Identify which cell holds the provided text, then report its [x, y] central coordinate. 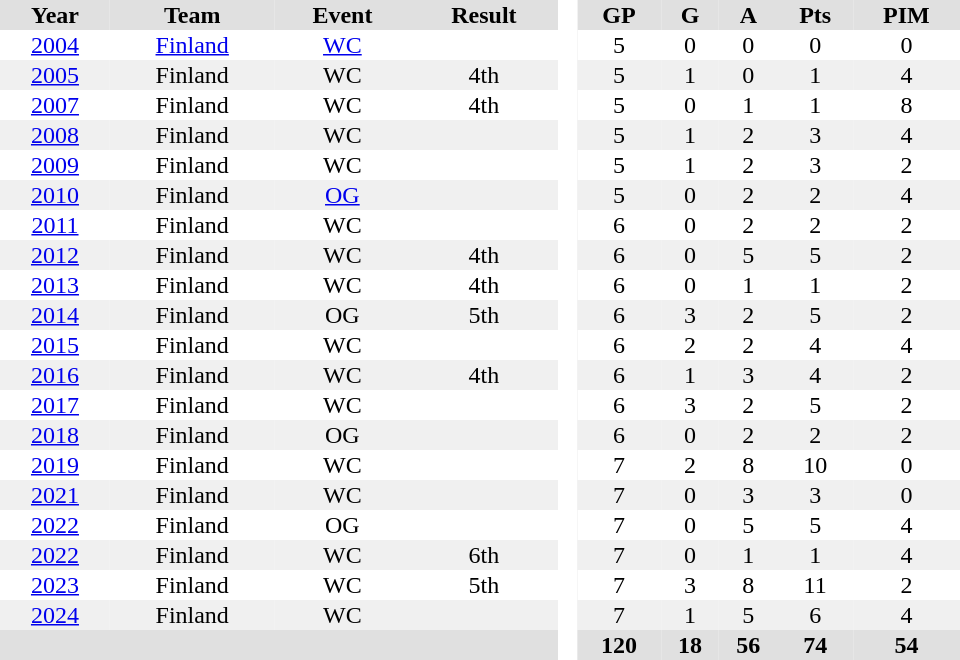
Year [55, 15]
6th [484, 555]
2014 [55, 315]
2011 [55, 225]
120 [619, 645]
2021 [55, 495]
2007 [55, 105]
G [690, 15]
54 [906, 645]
A [748, 15]
2017 [55, 405]
2010 [55, 195]
2015 [55, 345]
11 [814, 585]
Pts [814, 15]
2013 [55, 285]
18 [690, 645]
2009 [55, 165]
2019 [55, 465]
2016 [55, 375]
2008 [55, 135]
2018 [55, 435]
PIM [906, 15]
10 [814, 465]
GP [619, 15]
74 [814, 645]
56 [748, 645]
Result [484, 15]
2024 [55, 615]
2012 [55, 255]
Team [192, 15]
2023 [55, 585]
2004 [55, 45]
2005 [55, 75]
Event [342, 15]
